Capture the cell that displays the provided text and extract its [X, Y] central coordinate. 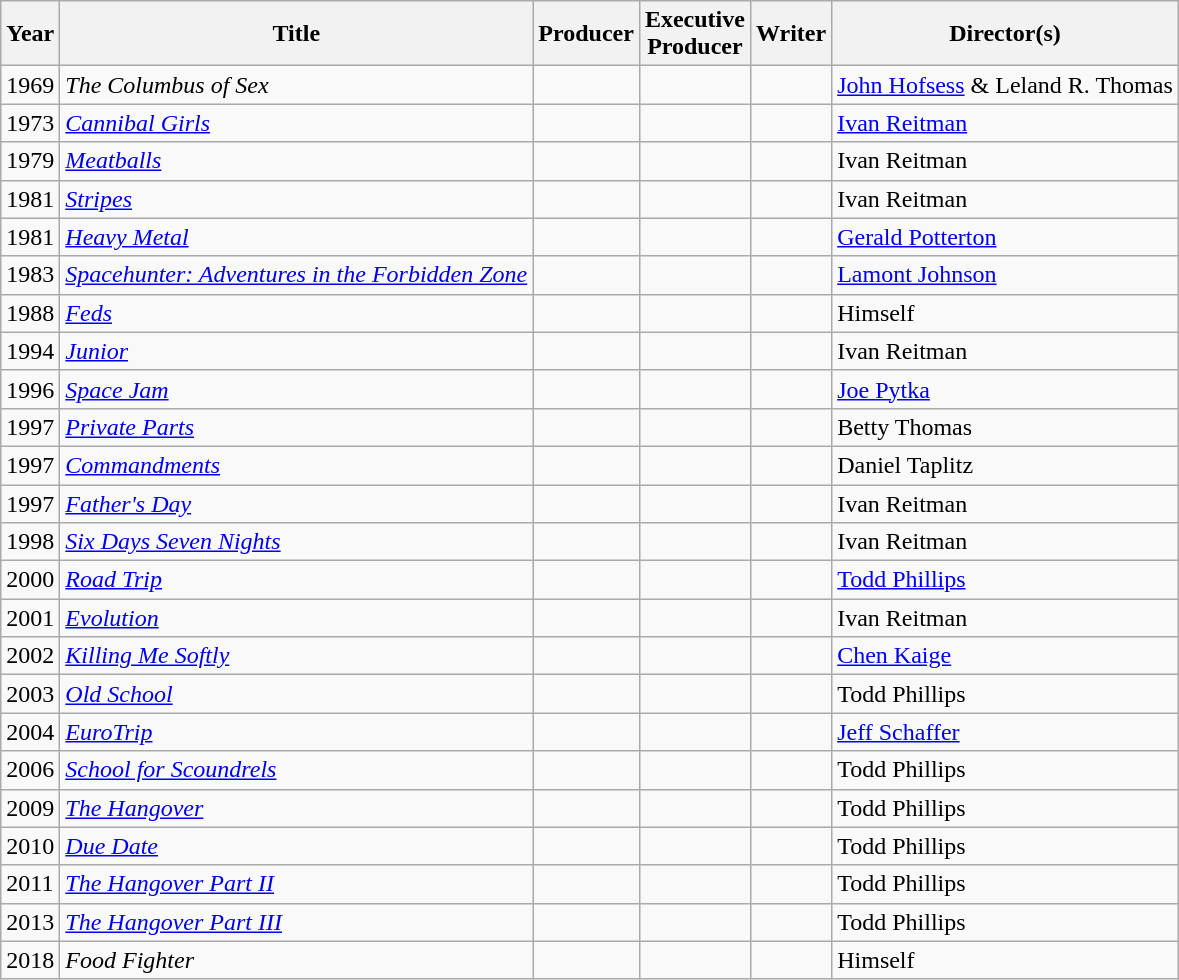
2004 [30, 732]
Father's Day [296, 503]
EuroTrip [296, 732]
2006 [30, 770]
2010 [30, 846]
Killing Me Softly [296, 656]
1996 [30, 389]
Jeff Schaffer [1006, 732]
1994 [30, 351]
1969 [30, 85]
2000 [30, 580]
Chen Kaige [1006, 656]
Commandments [296, 465]
Lamont Johnson [1006, 275]
2011 [30, 884]
The Hangover Part II [296, 884]
Meatballs [296, 161]
2001 [30, 618]
2013 [30, 922]
Joe Pytka [1006, 389]
Cannibal Girls [296, 123]
Evolution [296, 618]
Spacehunter: Adventures in the Forbidden Zone [296, 275]
Due Date [296, 846]
The Hangover Part III [296, 922]
Daniel Taplitz [1006, 465]
Year [30, 34]
ExecutiveProducer [694, 34]
Title [296, 34]
Director(s) [1006, 34]
Food Fighter [296, 960]
2003 [30, 694]
Producer [586, 34]
1973 [30, 123]
The Hangover [296, 808]
Writer [790, 34]
Feds [296, 313]
Road Trip [296, 580]
Six Days Seven Nights [296, 542]
The Columbus of Sex [296, 85]
Heavy Metal [296, 237]
School for Scoundrels [296, 770]
2018 [30, 960]
Old School [296, 694]
Junior [296, 351]
1979 [30, 161]
2009 [30, 808]
Stripes [296, 199]
Private Parts [296, 427]
1998 [30, 542]
Space Jam [296, 389]
1983 [30, 275]
Betty Thomas [1006, 427]
2002 [30, 656]
John Hofsess & Leland R. Thomas [1006, 85]
1988 [30, 313]
Gerald Potterton [1006, 237]
